Return the (x, y) coordinate for the center point of the cell that contains the specified text.  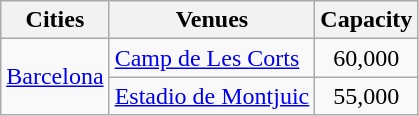
Camp de Les Corts (212, 58)
Venues (212, 20)
Capacity (366, 20)
Barcelona (55, 77)
Cities (55, 20)
55,000 (366, 96)
60,000 (366, 58)
Estadio de Montjuic (212, 96)
